Detect which cell encompasses the target text, then output its (x, y) center coordinate. 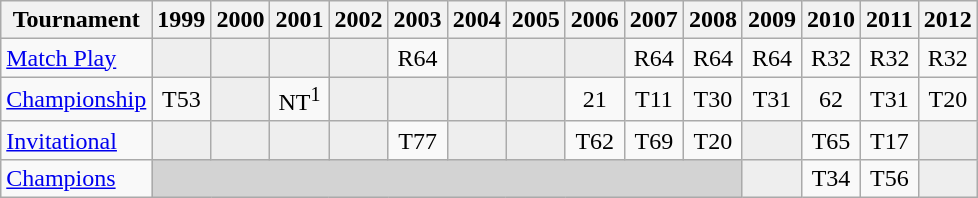
T77 (418, 140)
2006 (594, 20)
62 (832, 100)
2001 (300, 20)
2007 (654, 20)
2011 (890, 20)
Championship (76, 100)
T69 (654, 140)
Tournament (76, 20)
21 (594, 100)
2004 (476, 20)
2008 (712, 20)
T65 (832, 140)
2012 (948, 20)
2010 (832, 20)
2009 (772, 20)
2005 (536, 20)
T17 (890, 140)
Invitational (76, 140)
T56 (890, 178)
T30 (712, 100)
Match Play (76, 58)
T34 (832, 178)
T62 (594, 140)
NT1 (300, 100)
2002 (358, 20)
Champions (76, 178)
2003 (418, 20)
T11 (654, 100)
2000 (240, 20)
1999 (182, 20)
T53 (182, 100)
